Scan for the cell matching the given text and deliver its (x, y) coordinate at center. 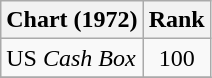
Rank (176, 20)
100 (176, 58)
US Cash Box (72, 58)
Chart (1972) (72, 20)
